Extract the [x, y] coordinate from the center of the cell holding the provided text.  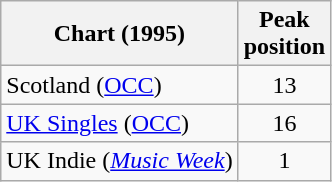
13 [284, 85]
Peakposition [284, 34]
1 [284, 161]
Scotland (OCC) [120, 85]
UK Singles (OCC) [120, 123]
Chart (1995) [120, 34]
16 [284, 123]
UK Indie (Music Week) [120, 161]
